Find where the given text appears and provide that cell's center as (X, Y) coordinate. 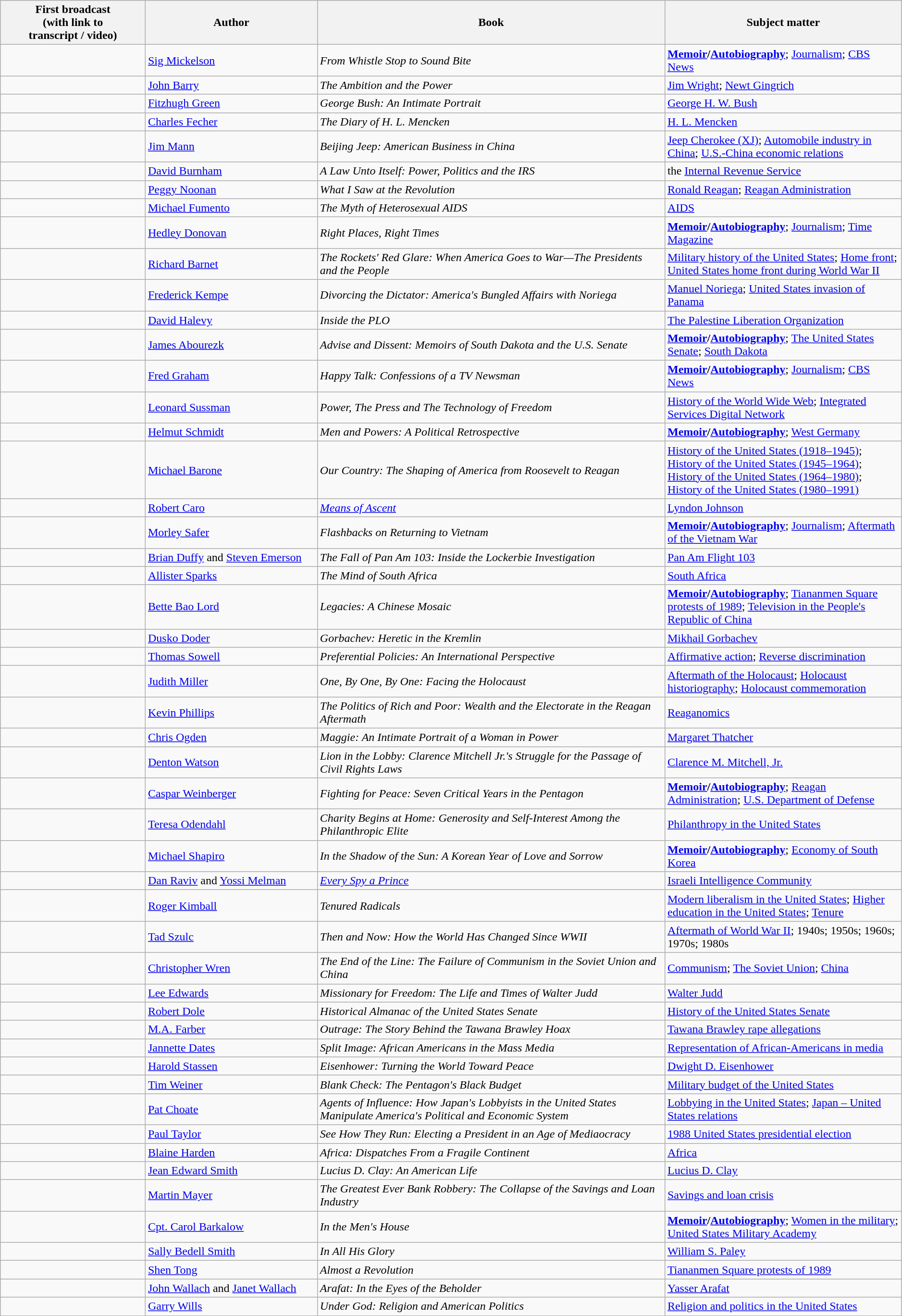
Happy Talk: Confessions of a TV Newsman (491, 376)
Right Places, Right Times (491, 233)
Power, The Press and The Technology of Freedom (491, 408)
Hedley Donovan (231, 233)
Historical Almanac of the United States Senate (491, 1011)
Dusko Doder (231, 638)
Kevin Phillips (231, 713)
Jim Mann (231, 146)
1988 United States presidential election (783, 1134)
Advise and Dissent: Memoirs of South Dakota and the U.S. Senate (491, 345)
Arafat: In the Eyes of the Beholder (491, 1288)
Military budget of the United States (783, 1084)
Tenured Radicals (491, 906)
Denton Watson (231, 762)
Africa (783, 1153)
Dan Raviv and Yossi Melman (231, 881)
Agents of Influence: How Japan's Lobbyists in the United States Manipulate America's Political and Economic System (491, 1109)
Memoir/Autobiography; Economy of South Korea (783, 856)
Lee Edwards (231, 993)
John Wallach and Janet Wallach (231, 1288)
Charles Fecher (231, 122)
See How They Run: Electing a President in an Age of Mediaocracy (491, 1134)
Flashbacks on Returning to Vietnam (491, 533)
Leonard Sussman (231, 408)
M.A. Farber (231, 1029)
Christopher Wren (231, 968)
Israeli Intelligence Community (783, 881)
The Mind of South Africa (491, 576)
Philanthropy in the United States (783, 825)
The Myth of Heterosexual AIDS (491, 208)
Tim Weiner (231, 1084)
Manuel Noriega; United States invasion of Panama (783, 295)
Military history of the United States; Home front; United States home front during World War II (783, 263)
Brian Duffy and Steven Emerson (231, 557)
What I Saw at the Revolution (491, 189)
Memoir/Autobiography; West Germany (783, 432)
Author (231, 23)
Memoir/Autobiography; Journalism; Time Magazine (783, 233)
Dwight D. Eisenhower (783, 1066)
Outrage: The Story Behind the Tawana Brawley Hoax (491, 1029)
Helmut Schmidt (231, 432)
Aftermath of World War II; 1940s; 1950s; 1960s; 1970s; 1980s (783, 937)
Yasser Arafat (783, 1288)
Preferential Policies: An International Perspective (491, 656)
Every Spy a Prince (491, 881)
Memoir/Autobiography; Journalism; Aftermath of the Vietnam War (783, 533)
Africa: Dispatches From a Fragile Continent (491, 1153)
Garry Wills (231, 1306)
James Abourezk (231, 345)
Memoir/Autobiography; Reagan Administration; U.S. Department of Defense (783, 793)
History of the World Wide Web; Integrated Services Digital Network (783, 408)
Blaine Harden (231, 1153)
Eisenhower: Turning the World Toward Peace (491, 1066)
Memoir/Autobiography; Tiananmen Square protests of 1989; Television in the People's Republic of China (783, 607)
Ronald Reagan; Reagan Administration (783, 189)
Paul Taylor (231, 1134)
Robert Dole (231, 1011)
Maggie: An Intimate Portrait of a Woman in Power (491, 737)
Teresa Odendahl (231, 825)
The End of the Line: The Failure of Communism in the Soviet Union and China (491, 968)
Martin Mayer (231, 1195)
Inside the PLO (491, 320)
Michael Shapiro (231, 856)
Communism; The Soviet Union; China (783, 968)
Thomas Sowell (231, 656)
Jean Edward Smith (231, 1171)
Almost a Revolution (491, 1270)
Our Country: The Shaping of America from Roosevelt to Reagan (491, 470)
One, By One, By One: Facing the Holocaust (491, 681)
Jeep Cherokee (XJ); Automobile industry in China; U.S.-China economic relations (783, 146)
H. L. Mencken (783, 122)
William S. Paley (783, 1252)
AIDS (783, 208)
Then and Now: How the World Has Changed Since WWII (491, 937)
Representation of African-Americans in media (783, 1048)
Legacies: A Chinese Mosaic (491, 607)
Lucius D. Clay: An American Life (491, 1171)
Sig Mickelson (231, 61)
David Halevy (231, 320)
Robert Caro (231, 508)
Lyndon Johnson (783, 508)
Blank Check: The Pentagon's Black Budget (491, 1084)
Subject matter (783, 23)
Reaganomics (783, 713)
Divorcing the Dictator: America's Bungled Affairs with Noriega (491, 295)
Memoir/Autobiography; Women in the military; United States Military Academy (783, 1227)
Affirmative action; Reverse discrimination (783, 656)
Book (491, 23)
South Africa (783, 576)
Clarence M. Mitchell, Jr. (783, 762)
From Whistle Stop to Sound Bite (491, 61)
Lucius D. Clay (783, 1171)
The Ambition and the Power (491, 85)
The Diary of H. L. Mencken (491, 122)
Means of Ascent (491, 508)
George H. W. Bush (783, 103)
History of the United States Senate (783, 1011)
Shen Tong (231, 1270)
Richard Barnet (231, 263)
First broadcast(with link totranscript / video) (73, 23)
The Palestine Liberation Organization (783, 320)
Fred Graham (231, 376)
Tiananmen Square protests of 1989 (783, 1270)
Memoir/Autobiography; The United States Senate; South Dakota (783, 345)
the Internal Revenue Service (783, 171)
Tad Szulc (231, 937)
Missionary for Freedom: The Life and Times of Walter Judd (491, 993)
Charity Begins at Home: Generosity and Self-Interest Among the Philanthropic Elite (491, 825)
A Law Unto Itself: Power, Politics and the IRS (491, 171)
Pat Choate (231, 1109)
In the Shadow of the Sun: A Korean Year of Love and Sorrow (491, 856)
Cpt. Carol Barkalow (231, 1227)
Fighting for Peace: Seven Critical Years in the Pentagon (491, 793)
Men and Powers: A Political Retrospective (491, 432)
Sally Bedell Smith (231, 1252)
David Burnham (231, 171)
Religion and politics in the United States (783, 1306)
George Bush: An Intimate Portrait (491, 103)
Under God: Religion and American Politics (491, 1306)
Pan Am Flight 103 (783, 557)
Savings and loan crisis (783, 1195)
The Fall of Pan Am 103: Inside the Lockerbie Investigation (491, 557)
Allister Sparks (231, 576)
Gorbachev: Heretic in the Kremlin (491, 638)
In All His Glory (491, 1252)
Lobbying in the United States; Japan – United States relations (783, 1109)
Peggy Noonan (231, 189)
Jannette Dates (231, 1048)
Bette Bao Lord (231, 607)
Frederick Kempe (231, 295)
The Politics of Rich and Poor: Wealth and the Electorate in the Reagan Aftermath (491, 713)
John Barry (231, 85)
Fitzhugh Green (231, 103)
The Rockets' Red Glare: When America Goes to War—The Presidents and the People (491, 263)
Lion in the Lobby: Clarence Mitchell Jr.'s Struggle for the Passage of Civil Rights Laws (491, 762)
Tawana Brawley rape allegations (783, 1029)
Margaret Thatcher (783, 737)
Walter Judd (783, 993)
Mikhail Gorbachev (783, 638)
Aftermath of the Holocaust; Holocaust historiography; Holocaust commemoration (783, 681)
Chris Ogden (231, 737)
Split Image: African Americans in the Mass Media (491, 1048)
Roger Kimball (231, 906)
Morley Safer (231, 533)
Modern liberalism in the United States; Higher education in the United States; Tenure (783, 906)
The Greatest Ever Bank Robbery: The Collapse of the Savings and Loan Industry (491, 1195)
Beijing Jeep: American Business in China (491, 146)
Jim Wright; Newt Gingrich (783, 85)
In the Men's House (491, 1227)
Harold Stassen (231, 1066)
Michael Barone (231, 470)
Caspar Weinberger (231, 793)
Michael Fumento (231, 208)
Judith Miller (231, 681)
